Pinpoint the cell where the given text exists, returning its (x, y) midpoint coordinate. 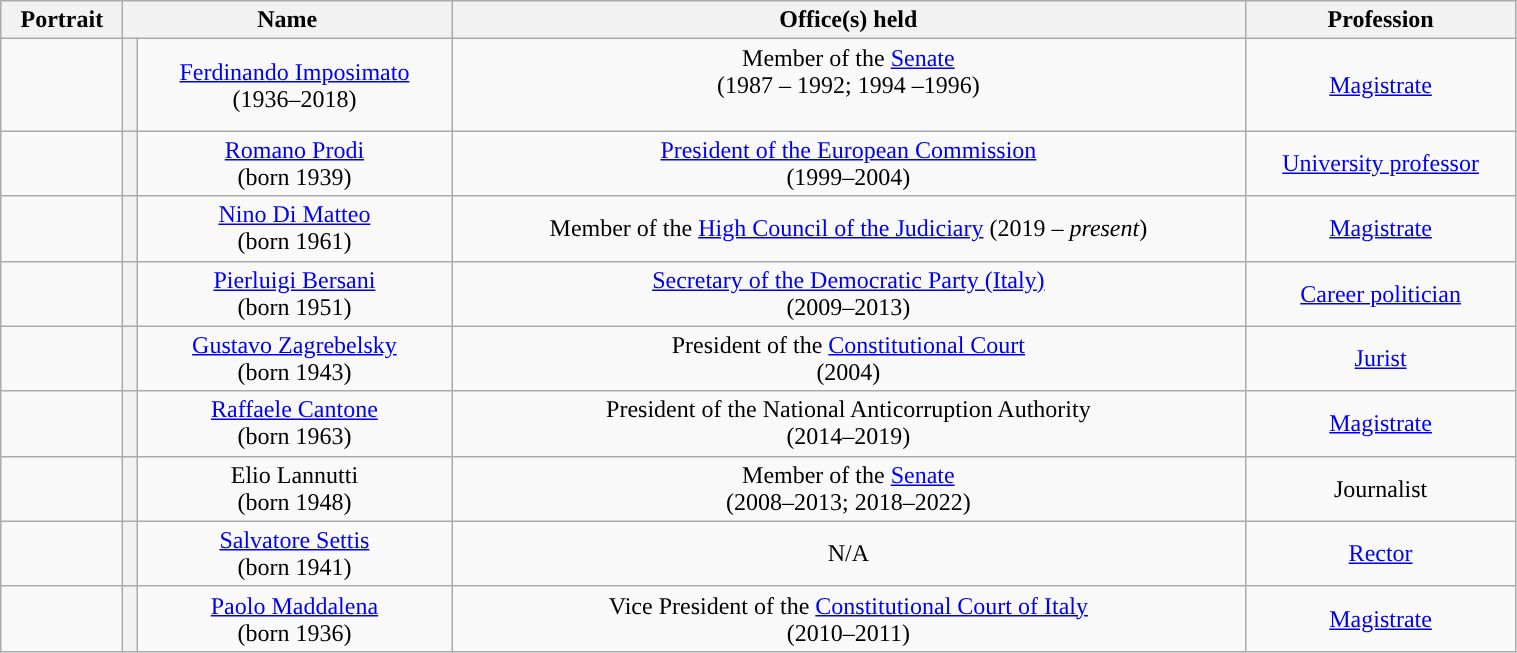
President of the Constitutional Court(2004) (849, 358)
Elio Lannutti (born 1948) (294, 488)
N/A (849, 554)
Vice President of the Constitutional Court of Italy(2010–2011) (849, 618)
Raffaele Cantone (born 1963) (294, 424)
Journalist (1380, 488)
President of the European Commission (1999–2004) (849, 164)
Gustavo Zagrebelsky (born 1943) (294, 358)
Pierluigi Bersani (born 1951) (294, 294)
Profession (1380, 20)
Member of the High Council of the Judiciary (2019 – present) (849, 228)
Secretary of the Democratic Party (Italy)(2009–2013) (849, 294)
University professor (1380, 164)
Rector (1380, 554)
Jurist (1380, 358)
Member of the Senate(2008–2013; 2018–2022) (849, 488)
Office(s) held (849, 20)
Career politician (1380, 294)
Member of the Senate(1987 – 1992; 1994 –1996) (849, 85)
Ferdinando Imposimato(1936–2018) (294, 85)
President of the National Anticorruption Authority(2014–2019) (849, 424)
Paolo Maddalena (born 1936) (294, 618)
Salvatore Settis (born 1941) (294, 554)
Name (288, 20)
Romano Prodi(born 1939) (294, 164)
Portrait (62, 20)
Nino Di Matteo (born 1961) (294, 228)
